From the cell containing the given text, extract its center point as [X, Y] coordinate. 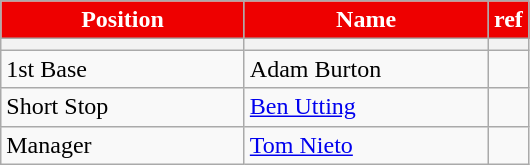
Position [123, 20]
1st Base [123, 69]
Manager [123, 145]
Tom Nieto [366, 145]
Adam Burton [366, 69]
Ben Utting [366, 107]
ref [508, 20]
Name [366, 20]
Short Stop [123, 107]
